Identify which cell holds the provided text, then report its [x, y] central coordinate. 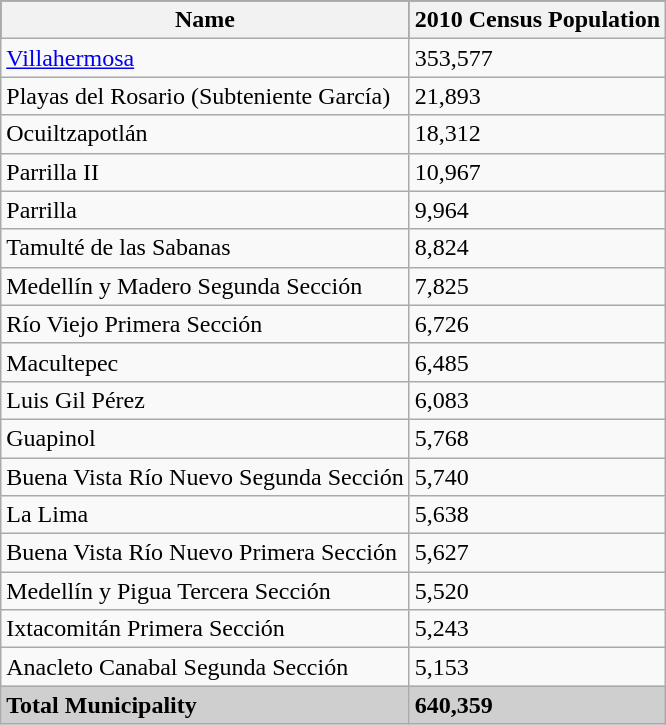
Total Municipality [205, 705]
Ocuiltzapotlán [205, 134]
Name [205, 20]
Playas del Rosario (Subteniente García) [205, 96]
Guapinol [205, 438]
353,577 [537, 58]
7,825 [537, 286]
640,359 [537, 705]
Buena Vista Río Nuevo Segunda Sección [205, 477]
Río Viejo Primera Sección [205, 324]
5,243 [537, 629]
Macultepec [205, 362]
6,485 [537, 362]
21,893 [537, 96]
Villahermosa [205, 58]
Medellín y Pigua Tercera Sección [205, 591]
Luis Gil Pérez [205, 400]
Ixtacomitán Primera Sección [205, 629]
6,083 [537, 400]
Medellín y Madero Segunda Sección [205, 286]
Parrilla [205, 210]
2010 Census Population [537, 20]
Buena Vista Río Nuevo Primera Sección [205, 553]
5,627 [537, 553]
Parrilla II [205, 172]
8,824 [537, 248]
5,153 [537, 667]
5,768 [537, 438]
Anacleto Canabal Segunda Sección [205, 667]
La Lima [205, 515]
5,740 [537, 477]
6,726 [537, 324]
5,520 [537, 591]
10,967 [537, 172]
18,312 [537, 134]
5,638 [537, 515]
9,964 [537, 210]
Tamulté de las Sabanas [205, 248]
